For the text-containing cell, return its midpoint in (x, y) coordinate format. 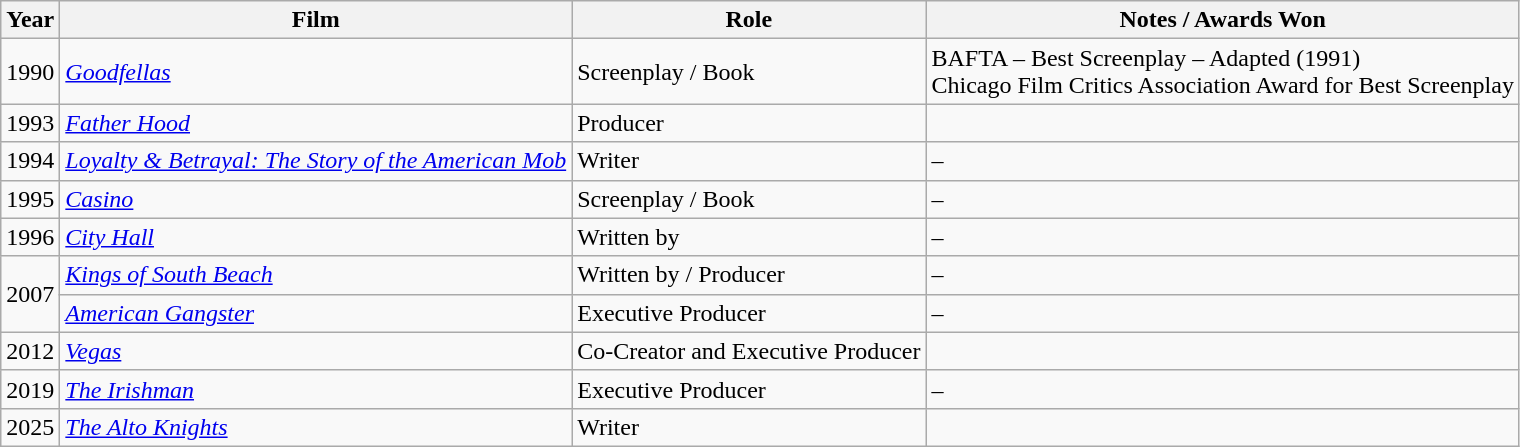
1994 (30, 161)
American Gangster (316, 313)
Goodfellas (316, 72)
Casino (316, 199)
Role (749, 20)
Vegas (316, 351)
Written by / Producer (749, 275)
The Irishman (316, 389)
Year (30, 20)
Film (316, 20)
2012 (30, 351)
Producer (749, 123)
BAFTA – Best Screenplay – Adapted (1991)Chicago Film Critics Association Award for Best Screenplay (1222, 72)
1995 (30, 199)
1990 (30, 72)
Co-Creator and Executive Producer (749, 351)
Father Hood (316, 123)
1996 (30, 237)
Notes / Awards Won (1222, 20)
City Hall (316, 237)
2019 (30, 389)
1993 (30, 123)
Loyalty & Betrayal: The Story of the American Mob (316, 161)
2025 (30, 427)
Kings of South Beach (316, 275)
2007 (30, 294)
The Alto Knights (316, 427)
Written by (749, 237)
